Capture the cell that displays the provided text and extract its (X, Y) central coordinate. 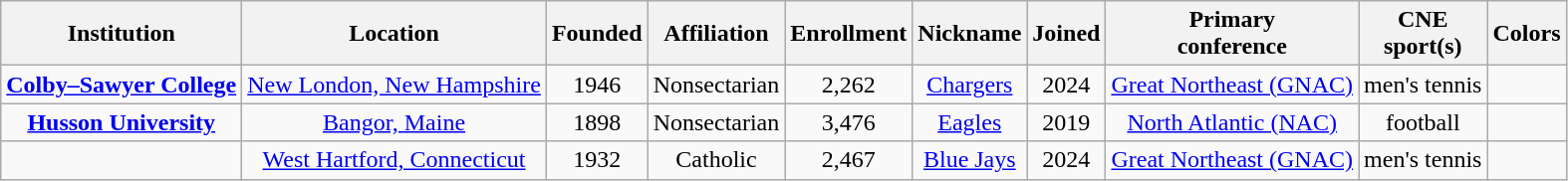
3,476 (849, 122)
Husson University (122, 122)
1932 (597, 160)
Enrollment (849, 34)
Founded (597, 34)
2019 (1066, 122)
Affiliation (716, 34)
2,262 (849, 85)
Eagles (970, 122)
Catholic (716, 160)
Bangor, Maine (394, 122)
West Hartford, Connecticut (394, 160)
Institution (122, 34)
North Atlantic (NAC) (1232, 122)
football (1423, 122)
CNEsport(s) (1423, 34)
2,467 (849, 160)
Primaryconference (1232, 34)
Location (394, 34)
Colors (1526, 34)
1946 (597, 85)
Blue Jays (970, 160)
1898 (597, 122)
Joined (1066, 34)
Nickname (970, 34)
Colby–Sawyer College (122, 85)
Chargers (970, 85)
New London, New Hampshire (394, 85)
